Detect which cell encompasses the target text, then output its [x, y] center coordinate. 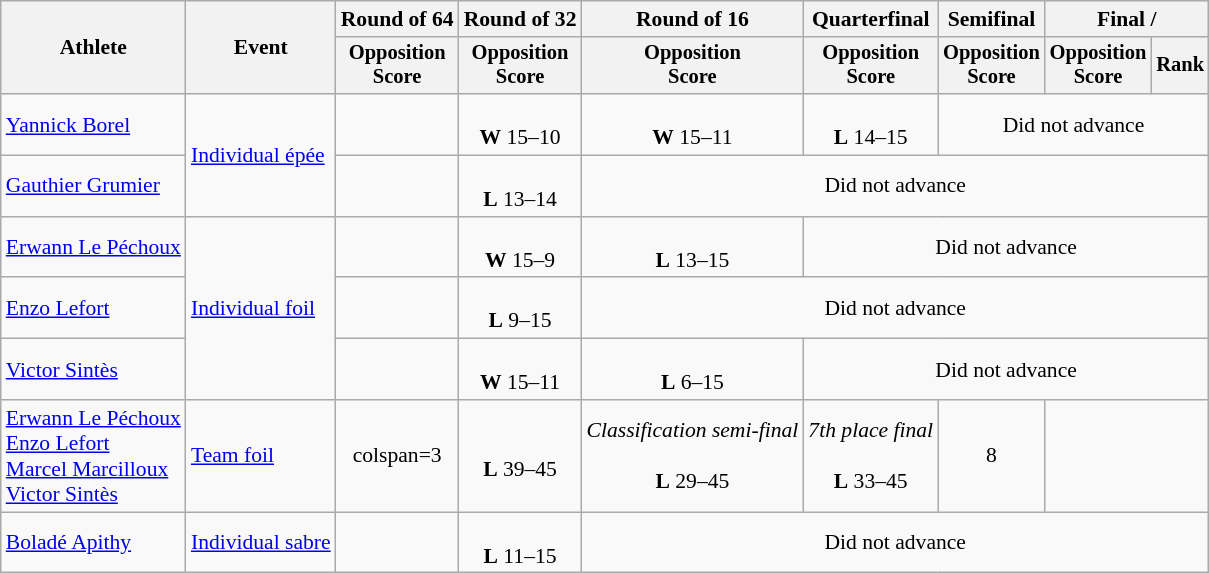
L 13–14 [520, 186]
Individual foil [261, 308]
Round of 32 [520, 19]
L 39–45 [520, 456]
8 [992, 456]
Individual épée [261, 155]
Erwann Le Péchoux [94, 248]
Yannick Borel [94, 124]
Victor Sintès [94, 370]
Boladé Apithy [94, 542]
L 14–15 [870, 124]
L 6–15 [692, 370]
7th place finalL 33–45 [870, 456]
Quarterfinal [870, 19]
Rank [1180, 66]
Semifinal [992, 19]
Round of 64 [398, 19]
W 15–10 [520, 124]
Athlete [94, 48]
L 11–15 [520, 542]
Team foil [261, 456]
colspan=3 [398, 456]
Erwann Le PéchouxEnzo LefortMarcel MarcillouxVictor Sintès [94, 456]
Round of 16 [692, 19]
W 15–9 [520, 248]
Final / [1127, 19]
Gauthier Grumier [94, 186]
Individual sabre [261, 542]
Classification semi-finalL 29–45 [692, 456]
Enzo Lefort [94, 308]
Event [261, 48]
L 9–15 [520, 308]
L 13–15 [692, 248]
